For the text-containing cell, return its midpoint in [X, Y] coordinate format. 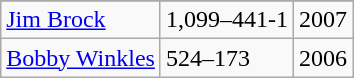
2007 [322, 20]
Bobby Winkles [81, 58]
2006 [322, 58]
524–173 [226, 58]
1,099–441-1 [226, 20]
Jim Brock [81, 20]
